From the cell containing the given text, extract its center point as [X, Y] coordinate. 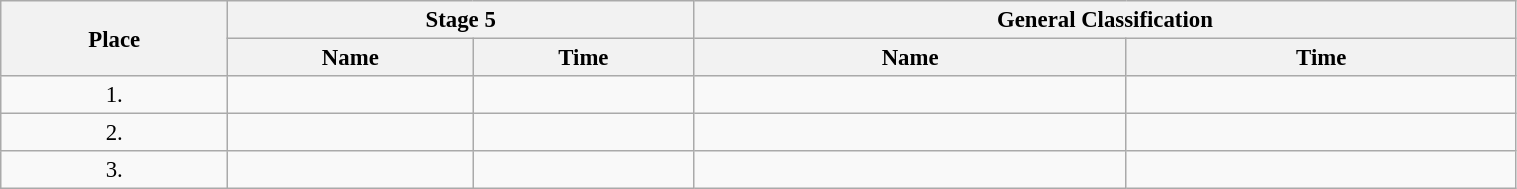
2. [114, 133]
3. [114, 170]
1. [114, 95]
Place [114, 38]
Stage 5 [461, 20]
General Classification [1105, 20]
